Detect which cell encompasses the target text, then output its (x, y) center coordinate. 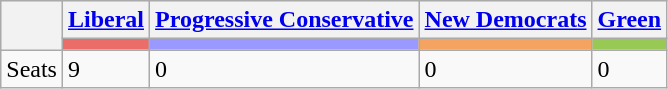
Green (630, 20)
Liberal (106, 20)
9 (106, 69)
Progressive Conservative (284, 20)
Seats (32, 69)
New Democrats (506, 20)
